For the text-containing cell, return its midpoint in [x, y] coordinate format. 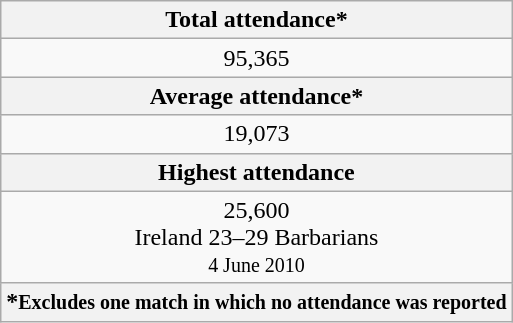
25,600 Ireland 23–29 Barbarians 4 June 2010 [256, 237]
Average attendance* [256, 96]
95,365 [256, 58]
Highest attendance [256, 172]
19,073 [256, 134]
Total attendance* [256, 20]
*Excludes one match in which no attendance was reported [256, 302]
